Locate the cell with the specified text and output its (X, Y) center coordinate. 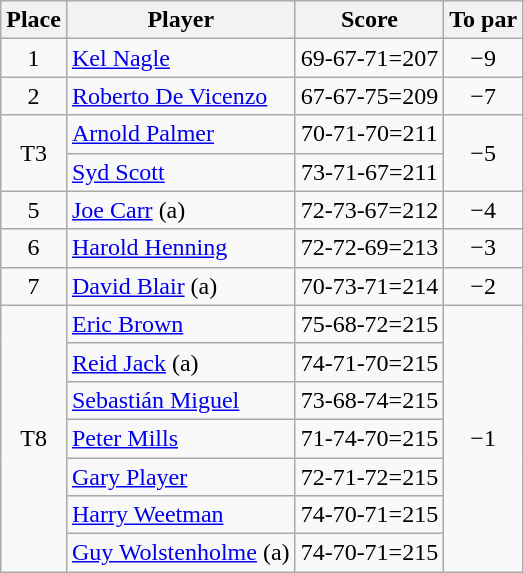
Joe Carr (a) (180, 210)
−3 (484, 248)
73-68-74=215 (370, 400)
72-73-67=212 (370, 210)
−4 (484, 210)
Sebastián Miguel (180, 400)
73-71-67=211 (370, 172)
−2 (484, 286)
67-67-75=209 (370, 96)
6 (34, 248)
Peter Mills (180, 438)
Harry Weetman (180, 515)
Syd Scott (180, 172)
David Blair (a) (180, 286)
Roberto De Vicenzo (180, 96)
Eric Brown (180, 324)
Score (370, 20)
74-71-70=215 (370, 362)
Arnold Palmer (180, 134)
75-68-72=215 (370, 324)
−1 (484, 438)
Harold Henning (180, 248)
Reid Jack (a) (180, 362)
Kel Nagle (180, 58)
72-72-69=213 (370, 248)
Gary Player (180, 477)
69-67-71=207 (370, 58)
72-71-72=215 (370, 477)
T8 (34, 438)
T3 (34, 153)
5 (34, 210)
−5 (484, 153)
7 (34, 286)
71-74-70=215 (370, 438)
1 (34, 58)
−7 (484, 96)
2 (34, 96)
Guy Wolstenholme (a) (180, 553)
−9 (484, 58)
To par (484, 20)
Player (180, 20)
70-73-71=214 (370, 286)
Place (34, 20)
70-71-70=211 (370, 134)
